Pinpoint the cell where the given text exists, returning its [x, y] midpoint coordinate. 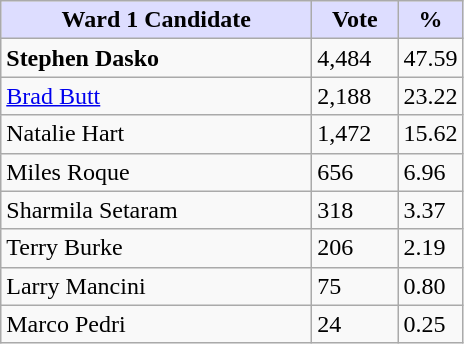
23.22 [430, 96]
% [430, 20]
1,472 [355, 134]
24 [355, 324]
3.37 [430, 210]
206 [355, 248]
0.80 [430, 286]
Natalie Hart [156, 134]
6.96 [430, 172]
47.59 [430, 58]
Terry Burke [156, 248]
Sharmila Setaram [156, 210]
Marco Pedri [156, 324]
75 [355, 286]
Ward 1 Candidate [156, 20]
0.25 [430, 324]
318 [355, 210]
2,188 [355, 96]
Stephen Dasko [156, 58]
Miles Roque [156, 172]
Vote [355, 20]
15.62 [430, 134]
656 [355, 172]
4,484 [355, 58]
Larry Mancini [156, 286]
Brad Butt [156, 96]
2.19 [430, 248]
